Find where the given text appears and provide that cell's center as (X, Y) coordinate. 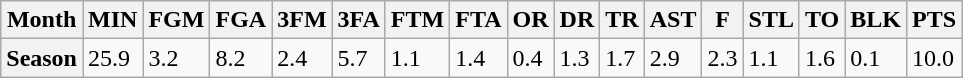
FTM (417, 20)
FGM (176, 20)
FGA (241, 20)
0.4 (530, 58)
10.0 (934, 58)
DR (577, 20)
3.2 (176, 58)
FTA (478, 20)
AST (673, 20)
TO (822, 20)
MIN (112, 20)
Season (42, 58)
2.9 (673, 58)
F (722, 20)
TR (622, 20)
OR (530, 20)
BLK (876, 20)
STL (771, 20)
2.4 (302, 58)
3FM (302, 20)
8.2 (241, 58)
3FA (358, 20)
0.1 (876, 58)
2.3 (722, 58)
1.6 (822, 58)
1.7 (622, 58)
1.3 (577, 58)
5.7 (358, 58)
PTS (934, 20)
Month (42, 20)
25.9 (112, 58)
1.4 (478, 58)
